Pinpoint the cell where the given text exists, returning its [X, Y] midpoint coordinate. 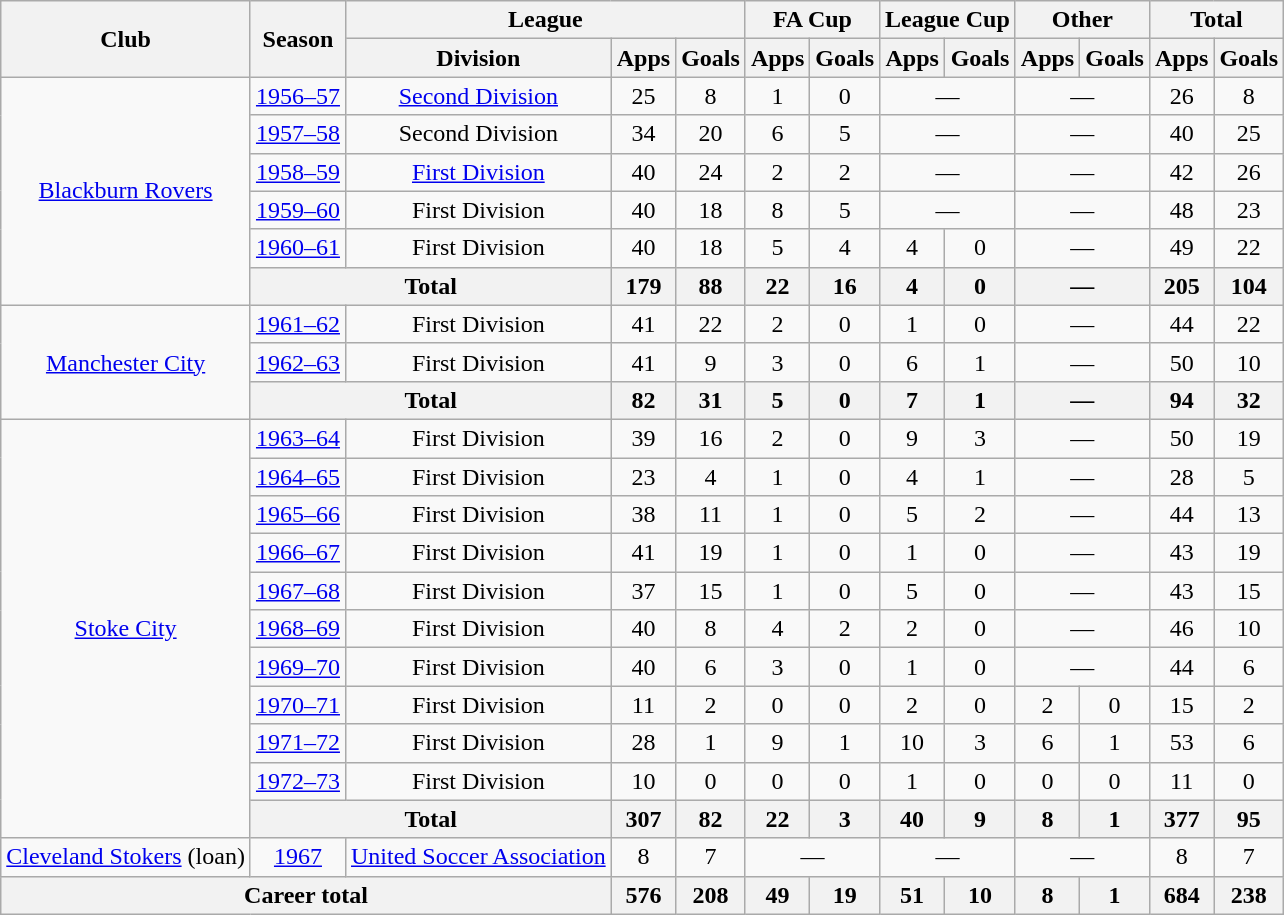
Season [298, 39]
1964–65 [298, 477]
1967–68 [298, 591]
53 [1181, 743]
Manchester City [126, 362]
1959–60 [298, 210]
1971–72 [298, 743]
1962–63 [298, 362]
FA Cup [812, 20]
13 [1249, 515]
38 [643, 515]
39 [643, 438]
Club [126, 39]
684 [1181, 895]
Blackburn Rovers [126, 191]
Other [1082, 20]
1969–70 [298, 667]
238 [1249, 895]
Cleveland Stokers (loan) [126, 857]
46 [1181, 629]
League [545, 20]
1968–69 [298, 629]
94 [1181, 400]
1970–71 [298, 705]
1966–67 [298, 553]
League Cup [948, 20]
42 [1181, 172]
1957–58 [298, 134]
104 [1249, 286]
24 [711, 172]
37 [643, 591]
1965–66 [298, 515]
51 [912, 895]
1963–64 [298, 438]
88 [711, 286]
1961–62 [298, 324]
208 [711, 895]
307 [643, 819]
179 [643, 286]
20 [711, 134]
1956–57 [298, 96]
1972–73 [298, 781]
31 [711, 400]
48 [1181, 210]
34 [643, 134]
377 [1181, 819]
95 [1249, 819]
1958–59 [298, 172]
1960–61 [298, 248]
1967 [298, 857]
Division [478, 58]
32 [1249, 400]
United Soccer Association [478, 857]
Career total [306, 895]
205 [1181, 286]
576 [643, 895]
Stoke City [126, 628]
